Determine the [X, Y] coordinate at the center of the cell enclosing the given text.  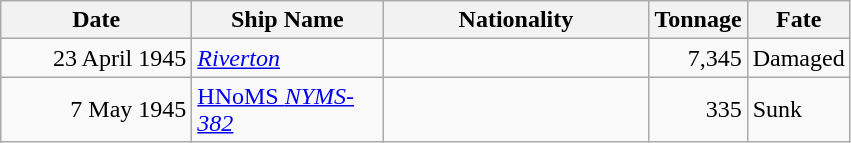
Riverton [288, 58]
Sunk [798, 110]
23 April 1945 [96, 58]
7,345 [698, 58]
HNoMS NYMS-382 [288, 110]
7 May 1945 [96, 110]
Nationality [516, 20]
Damaged [798, 58]
335 [698, 110]
Fate [798, 20]
Ship Name [288, 20]
Tonnage [698, 20]
Date [96, 20]
